Scan for the cell matching the given text and deliver its [X, Y] coordinate at center. 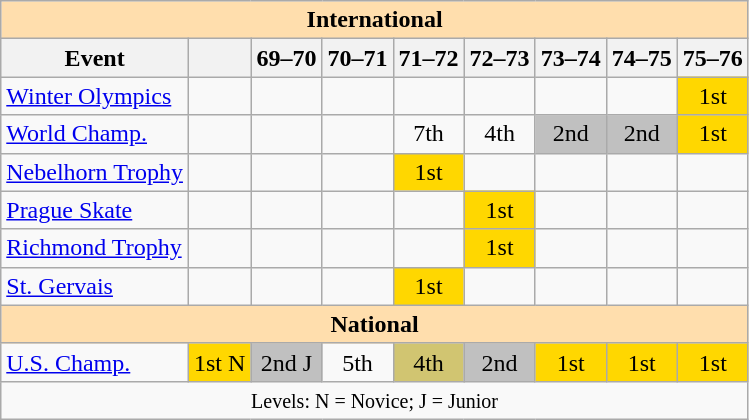
Levels: N = Novice; J = Junior [375, 400]
1st N [219, 362]
Winter Olympics [95, 96]
75–76 [712, 58]
International [375, 20]
71–72 [428, 58]
74–75 [642, 58]
Event [95, 58]
5th [358, 362]
Nebelhorn Trophy [95, 172]
73–74 [570, 58]
Prague Skate [95, 210]
7th [428, 134]
National [375, 324]
U.S. Champ. [95, 362]
70–71 [358, 58]
69–70 [286, 58]
Richmond Trophy [95, 248]
2nd J [286, 362]
St. Gervais [95, 286]
World Champ. [95, 134]
72–73 [500, 58]
